Pinpoint the cell where the given text exists, returning its [X, Y] midpoint coordinate. 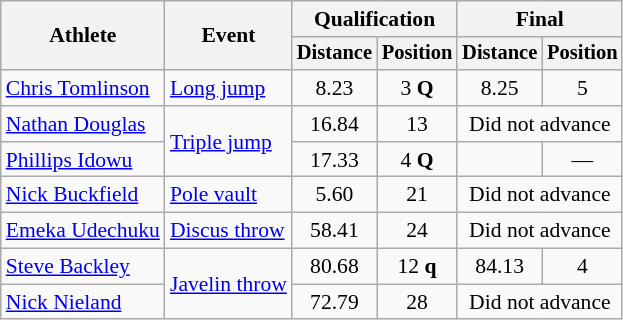
Pole vault [228, 195]
72.79 [334, 302]
4 Q [417, 160]
Chris Tomlinson [83, 88]
21 [417, 195]
12 q [417, 267]
Steve Backley [83, 267]
17.33 [334, 160]
13 [417, 124]
16.84 [334, 124]
3 Q [417, 88]
58.41 [334, 231]
— [582, 160]
Long jump [228, 88]
Phillips Idowu [83, 160]
4 [582, 267]
Nick Buckfield [83, 195]
Nick Nieland [83, 302]
Athlete [83, 36]
Triple jump [228, 142]
28 [417, 302]
Final [540, 19]
5.60 [334, 195]
Nathan Douglas [83, 124]
Event [228, 36]
80.68 [334, 267]
24 [417, 231]
Discus throw [228, 231]
84.13 [500, 267]
Emeka Udechuku [83, 231]
5 [582, 88]
Qualification [374, 19]
Javelin throw [228, 284]
8.23 [334, 88]
8.25 [500, 88]
